Find where the given text appears and provide that cell's center as (X, Y) coordinate. 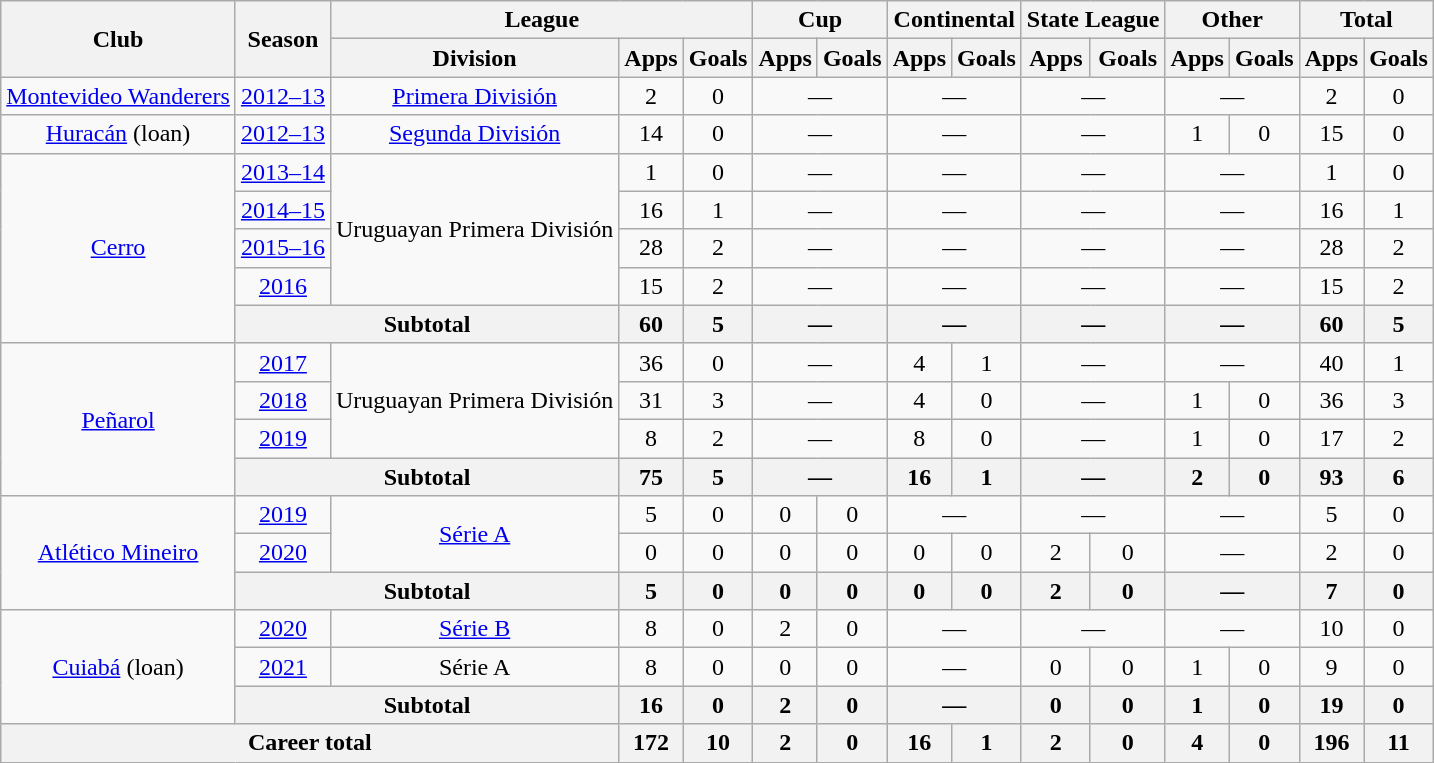
9 (1331, 667)
State League (1093, 20)
2017 (282, 362)
2013–14 (282, 172)
Division (474, 58)
2018 (282, 400)
172 (651, 743)
2015–16 (282, 248)
Segunda División (474, 134)
31 (651, 400)
Cuiabá (loan) (118, 667)
40 (1331, 362)
Other (1232, 20)
19 (1331, 705)
League (542, 20)
Montevideo Wanderers (118, 96)
Club (118, 39)
Cerro (118, 248)
Série B (474, 629)
11 (1399, 743)
Primera División (474, 96)
Peñarol (118, 419)
6 (1399, 477)
Continental (954, 20)
2016 (282, 286)
17 (1331, 438)
Atlético Mineiro (118, 553)
14 (651, 134)
93 (1331, 477)
2014–15 (282, 210)
2021 (282, 667)
Career total (310, 743)
196 (1331, 743)
Total (1366, 20)
75 (651, 477)
Huracán (loan) (118, 134)
Season (282, 39)
Cup (820, 20)
7 (1331, 591)
